Extract the [x, y] coordinate from the center of the cell holding the provided text.  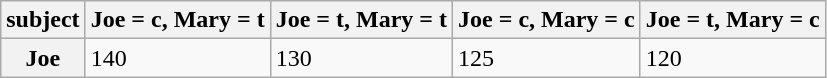
Joe = c, Mary = t [178, 20]
subject [43, 20]
Joe = t, Mary = t [361, 20]
Joe = c, Mary = c [547, 20]
120 [732, 58]
140 [178, 58]
130 [361, 58]
125 [547, 58]
Joe = t, Mary = c [732, 20]
Joe [43, 58]
